For the text-containing cell, return its midpoint in [x, y] coordinate format. 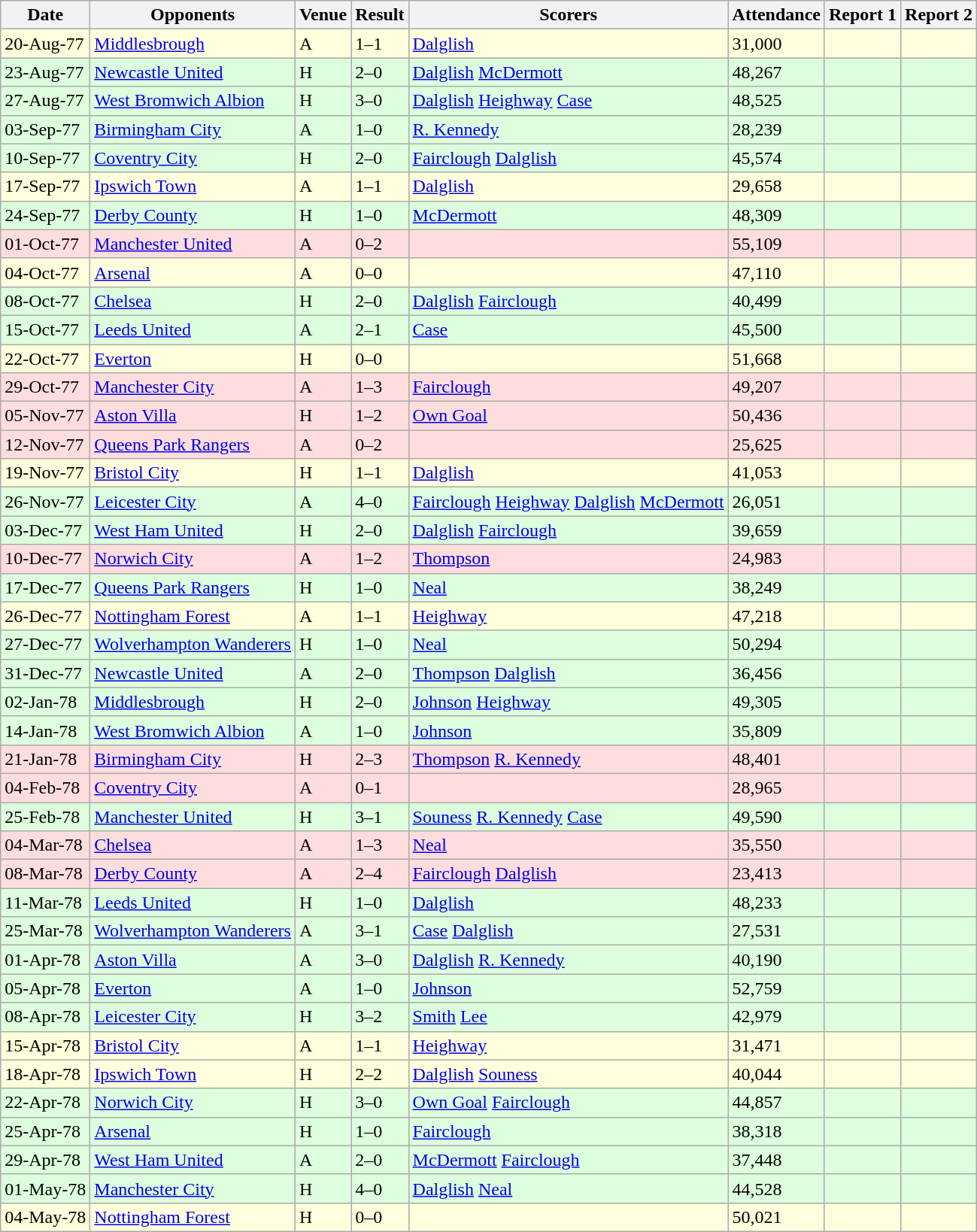
35,809 [776, 730]
28,965 [776, 787]
47,110 [776, 272]
38,249 [776, 587]
39,659 [776, 530]
05-Apr-78 [45, 988]
15-Oct-77 [45, 329]
47,218 [776, 616]
55,109 [776, 244]
27-Aug-77 [45, 101]
42,979 [776, 1017]
48,233 [776, 903]
19-Nov-77 [45, 473]
Venue [323, 15]
Thompson R. Kennedy [569, 759]
44,528 [776, 1188]
03-Dec-77 [45, 530]
26-Nov-77 [45, 502]
05-Nov-77 [45, 416]
Thompson [569, 559]
Dalglish Souness [569, 1074]
McDermott [569, 215]
48,309 [776, 215]
25-Apr-78 [45, 1131]
17-Dec-77 [45, 587]
04-Oct-77 [45, 272]
31,471 [776, 1045]
04-Mar-78 [45, 845]
Result [380, 15]
Souness R. Kennedy Case [569, 816]
08-Mar-78 [45, 874]
Scorers [569, 15]
Case Dalglish [569, 931]
24-Sep-77 [45, 215]
Own Goal [569, 416]
Johnson Heighway [569, 702]
45,500 [776, 329]
Thompson Dalglish [569, 673]
49,305 [776, 702]
20-Aug-77 [45, 44]
17-Sep-77 [45, 187]
01-Apr-78 [45, 960]
14-Jan-78 [45, 730]
Dalglish Neal [569, 1188]
25-Mar-78 [45, 931]
25-Feb-78 [45, 816]
Smith Lee [569, 1017]
48,525 [776, 101]
50,436 [776, 416]
15-Apr-78 [45, 1045]
Report 1 [862, 15]
22-Oct-77 [45, 359]
Attendance [776, 15]
52,759 [776, 988]
29-Oct-77 [45, 387]
51,668 [776, 359]
Fairclough Heighway Dalglish McDermott [569, 502]
04-May-78 [45, 1217]
25,625 [776, 445]
40,044 [776, 1074]
26-Dec-77 [45, 616]
45,574 [776, 158]
Dalglish McDermott [569, 72]
R. Kennedy [569, 129]
49,590 [776, 816]
21-Jan-78 [45, 759]
08-Oct-77 [45, 301]
49,207 [776, 387]
37,448 [776, 1160]
McDermott Fairclough [569, 1160]
40,190 [776, 960]
03-Sep-77 [45, 129]
29-Apr-78 [45, 1160]
Case [569, 329]
Dalglish R. Kennedy [569, 960]
0–1 [380, 787]
35,550 [776, 845]
Report 2 [939, 15]
44,857 [776, 1103]
41,053 [776, 473]
31,000 [776, 44]
18-Apr-78 [45, 1074]
27,531 [776, 931]
2–4 [380, 874]
Own Goal Fairclough [569, 1103]
48,267 [776, 72]
11-Mar-78 [45, 903]
2–1 [380, 329]
29,658 [776, 187]
01-May-78 [45, 1188]
Dalglish Heighway Case [569, 101]
24,983 [776, 559]
22-Apr-78 [45, 1103]
38,318 [776, 1131]
02-Jan-78 [45, 702]
Date [45, 15]
27-Dec-77 [45, 645]
10-Dec-77 [45, 559]
3–2 [380, 1017]
23-Aug-77 [45, 72]
12-Nov-77 [45, 445]
28,239 [776, 129]
26,051 [776, 502]
01-Oct-77 [45, 244]
31-Dec-77 [45, 673]
23,413 [776, 874]
Opponents [193, 15]
40,499 [776, 301]
2–2 [380, 1074]
48,401 [776, 759]
36,456 [776, 673]
10-Sep-77 [45, 158]
50,021 [776, 1217]
50,294 [776, 645]
08-Apr-78 [45, 1017]
2–3 [380, 759]
04-Feb-78 [45, 787]
